Search for the cell housing the specified text and yield its [x, y] center coordinate. 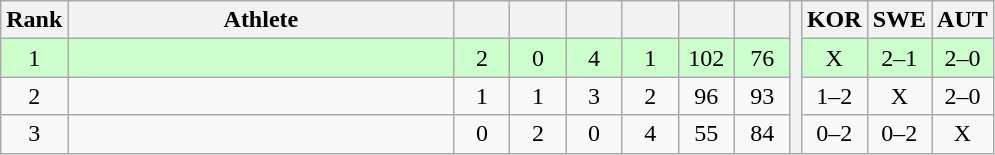
84 [762, 134]
2–1 [899, 58]
1–2 [834, 96]
KOR [834, 20]
AUT [963, 20]
102 [706, 58]
76 [762, 58]
SWE [899, 20]
Athlete [261, 20]
Rank [34, 20]
55 [706, 134]
96 [706, 96]
93 [762, 96]
